Return the [X, Y] coordinate for the center point of the cell that contains the specified text.  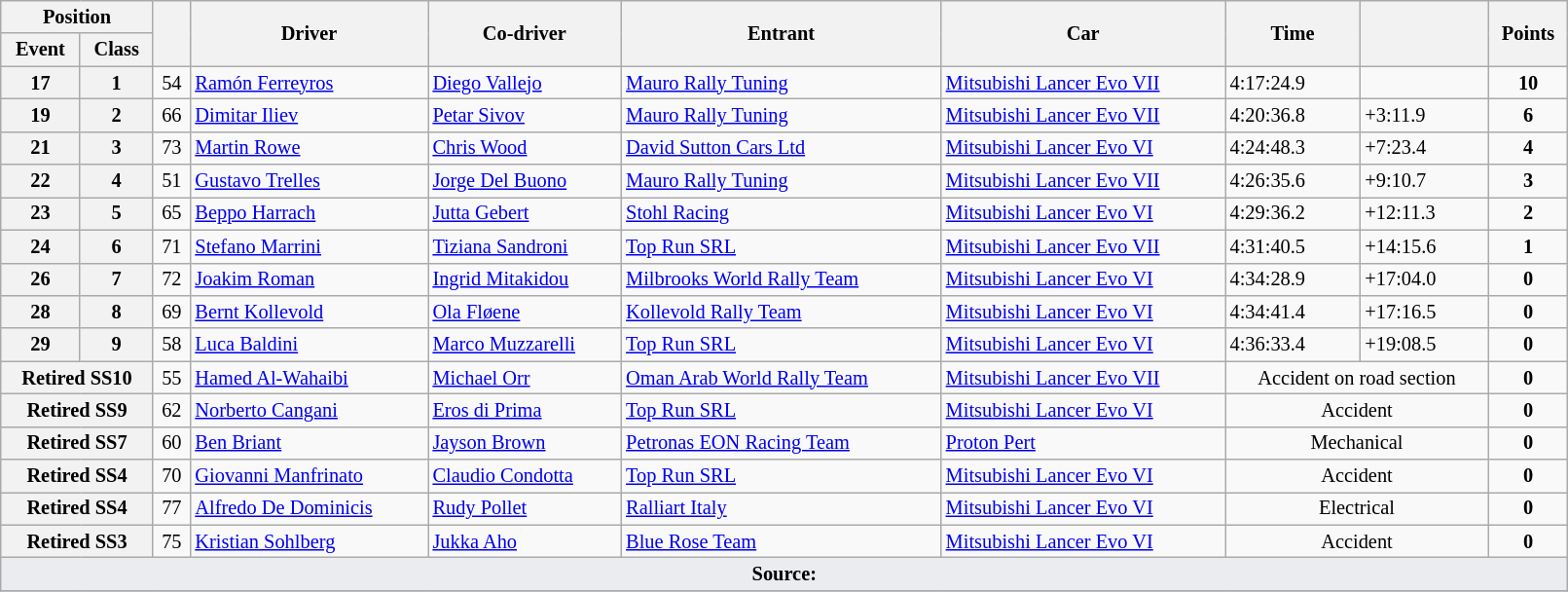
Jukka Aho [526, 541]
Blue Rose Team [781, 541]
Luca Baldini [309, 345]
4:34:28.9 [1293, 279]
Ramón Ferreyros [309, 83]
23 [41, 213]
Event [41, 50]
Entrant [781, 33]
Beppo Harrach [309, 213]
Retired SS9 [78, 410]
4:31:40.5 [1293, 246]
Hamed Al-Wahaibi [309, 378]
28 [41, 312]
4:17:24.9 [1293, 83]
Mechanical [1357, 443]
65 [171, 213]
Alfredo De Dominicis [309, 508]
Accident on road section [1357, 378]
Claudio Condotta [526, 476]
+12:11.3 [1424, 213]
Class [117, 50]
4:34:41.4 [1293, 312]
22 [41, 181]
4:20:36.8 [1293, 115]
7 [117, 279]
+7:23.4 [1424, 148]
David Sutton Cars Ltd [781, 148]
+19:08.5 [1424, 345]
Petronas EON Racing Team [781, 443]
Norberto Cangani [309, 410]
Milbrooks World Rally Team [781, 279]
66 [171, 115]
73 [171, 148]
+14:15.6 [1424, 246]
75 [171, 541]
Source: [784, 573]
Diego Vallejo [526, 83]
4:26:35.6 [1293, 181]
Chris Wood [526, 148]
4:29:36.2 [1293, 213]
62 [171, 410]
Ola Fløene [526, 312]
+17:04.0 [1424, 279]
4:24:48.3 [1293, 148]
Oman Arab World Rally Team [781, 378]
58 [171, 345]
Gustavo Trelles [309, 181]
Ralliart Italy [781, 508]
Retired SS10 [78, 378]
+17:16.5 [1424, 312]
Bernt Kollevold [309, 312]
Stefano Marrini [309, 246]
24 [41, 246]
72 [171, 279]
Rudy Pollet [526, 508]
Time [1293, 33]
Proton Pert [1083, 443]
Retired SS3 [78, 541]
5 [117, 213]
55 [171, 378]
Jorge Del Buono [526, 181]
Jayson Brown [526, 443]
70 [171, 476]
Jutta Gebert [526, 213]
Driver [309, 33]
Position [78, 17]
Co-driver [526, 33]
54 [171, 83]
Ben Briant [309, 443]
Michael Orr [526, 378]
Dimitar Iliev [309, 115]
4:36:33.4 [1293, 345]
Stohl Racing [781, 213]
9 [117, 345]
Martin Rowe [309, 148]
8 [117, 312]
Tiziana Sandroni [526, 246]
+3:11.9 [1424, 115]
71 [171, 246]
Marco Muzzarelli [526, 345]
Retired SS7 [78, 443]
Electrical [1357, 508]
Kollevold Rally Team [781, 312]
21 [41, 148]
17 [41, 83]
Car [1083, 33]
19 [41, 115]
Giovanni Manfrinato [309, 476]
+9:10.7 [1424, 181]
Ingrid Mitakidou [526, 279]
51 [171, 181]
Eros di Prima [526, 410]
77 [171, 508]
69 [171, 312]
26 [41, 279]
10 [1528, 83]
Joakim Roman [309, 279]
Points [1528, 33]
Kristian Sohlberg [309, 541]
Petar Sivov [526, 115]
60 [171, 443]
29 [41, 345]
